Pinpoint the cell where the given text exists, returning its (x, y) midpoint coordinate. 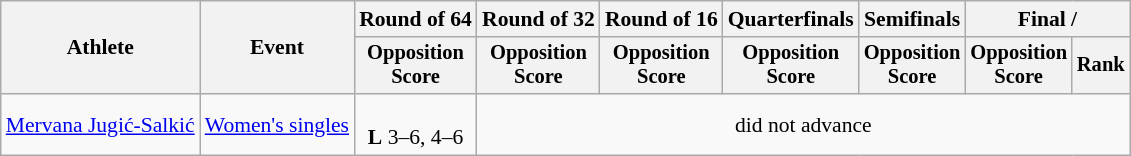
Rank (1101, 66)
did not advance (804, 124)
Event (277, 48)
Final / (1047, 19)
Round of 64 (416, 19)
L 3–6, 4–6 (416, 124)
Round of 32 (538, 19)
Quarterfinals (791, 19)
Athlete (100, 48)
Semifinals (912, 19)
Round of 16 (662, 19)
Mervana Jugić-Salkić (100, 124)
Women's singles (277, 124)
